Provide the [X, Y] coordinate of the cell's center where the given text is located.  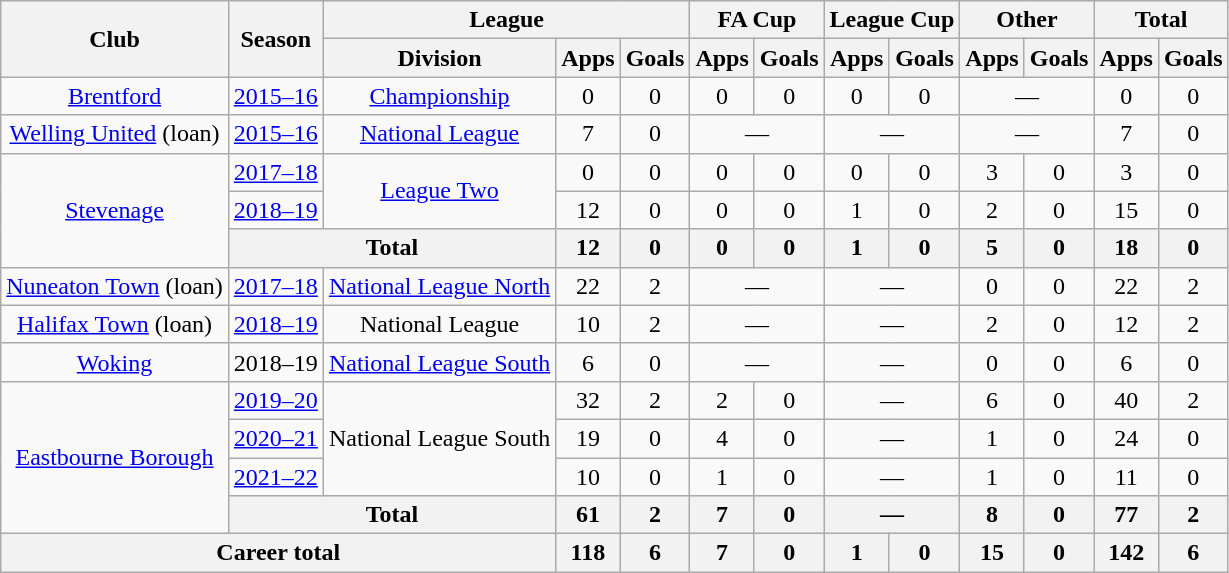
Stevenage [115, 210]
League Cup [892, 20]
Halifax Town (loan) [115, 324]
Other [1027, 20]
2021–22 [276, 477]
League Two [439, 191]
Welling United (loan) [115, 134]
77 [1126, 515]
5 [992, 248]
24 [1126, 438]
61 [588, 515]
18 [1126, 248]
11 [1126, 477]
Eastbourne Borough [115, 457]
Division [439, 58]
2020–21 [276, 438]
League [506, 20]
FA Cup [757, 20]
Championship [439, 96]
Career total [278, 553]
32 [588, 400]
40 [1126, 400]
118 [588, 553]
Nuneaton Town (loan) [115, 286]
Season [276, 39]
National League North [439, 286]
Woking [115, 362]
Brentford [115, 96]
2019–20 [276, 400]
4 [722, 438]
Club [115, 39]
142 [1126, 553]
19 [588, 438]
8 [992, 515]
